Return (X, Y) of the center of cell containing provided text 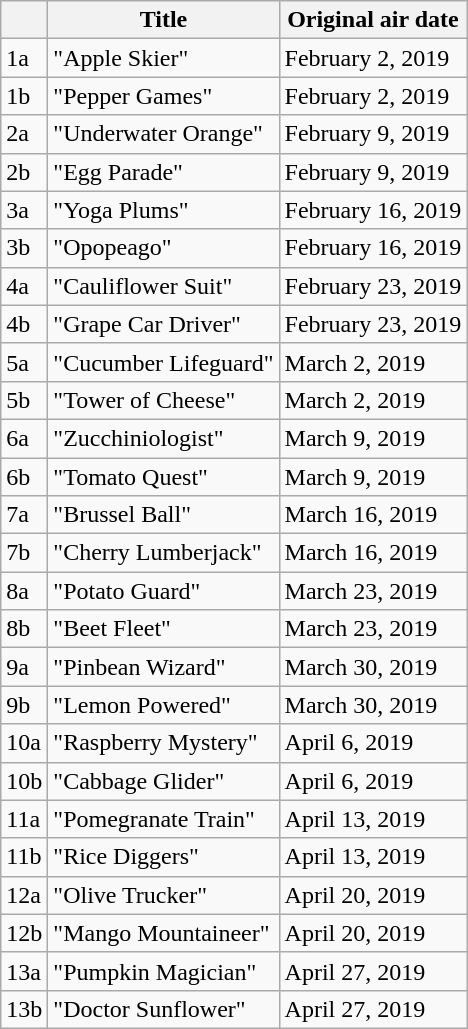
4a (24, 286)
11a (24, 819)
Original air date (373, 20)
12a (24, 895)
2b (24, 172)
"Pepper Games" (164, 96)
"Egg Parade" (164, 172)
9b (24, 705)
"Yoga Plums" (164, 210)
"Brussel Ball" (164, 515)
"Rice Diggers" (164, 857)
"Pomegranate Train" (164, 819)
"Underwater Orange" (164, 134)
6b (24, 477)
6a (24, 438)
8b (24, 629)
"Olive Trucker" (164, 895)
4b (24, 324)
"Cabbage Glider" (164, 781)
3a (24, 210)
8a (24, 591)
"Opopeago" (164, 248)
13b (24, 1009)
"Doctor Sunflower" (164, 1009)
"Cauliflower Suit" (164, 286)
1b (24, 96)
"Grape Car Driver" (164, 324)
"Lemon Powered" (164, 705)
11b (24, 857)
5a (24, 362)
"Tower of Cheese" (164, 400)
Title (164, 20)
10a (24, 743)
"Beet Fleet" (164, 629)
"Mango Mountaineer" (164, 933)
"Cucumber Lifeguard" (164, 362)
"Apple Skier" (164, 58)
"Zucchiniologist" (164, 438)
7a (24, 515)
13a (24, 971)
"Pinbean Wizard" (164, 667)
10b (24, 781)
9a (24, 667)
1a (24, 58)
"Pumpkin Magician" (164, 971)
"Raspberry Mystery" (164, 743)
"Cherry Lumberjack" (164, 553)
2a (24, 134)
5b (24, 400)
7b (24, 553)
"Tomato Quest" (164, 477)
"Potato Guard" (164, 591)
3b (24, 248)
12b (24, 933)
